Return [X, Y] of the center of cell containing provided text 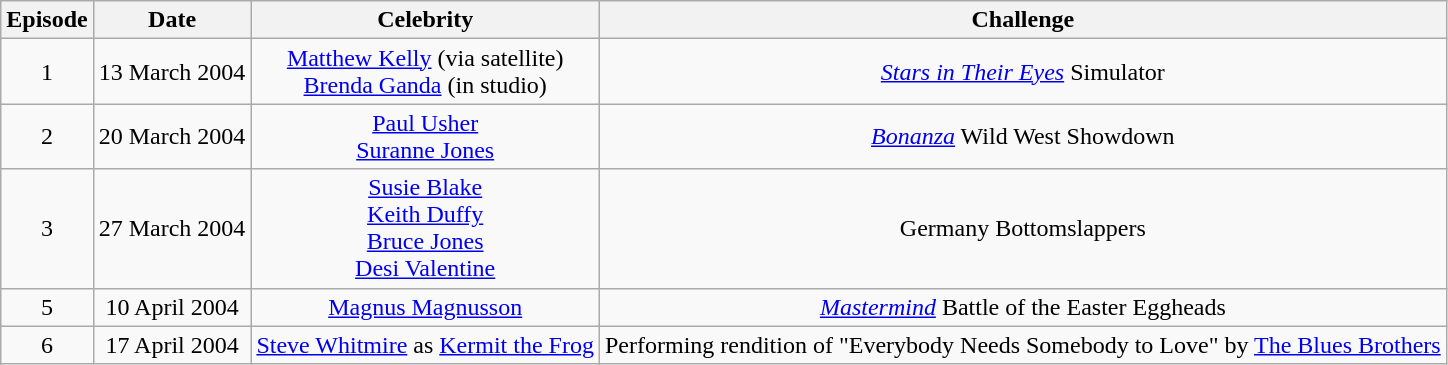
Matthew Kelly (via satellite)Brenda Ganda (in studio) [426, 72]
Challenge [1022, 20]
1 [47, 72]
Stars in Their Eyes Simulator [1022, 72]
Celebrity [426, 20]
13 March 2004 [172, 72]
Performing rendition of "Everybody Needs Somebody to Love" by The Blues Brothers [1022, 345]
Date [172, 20]
2 [47, 136]
5 [47, 307]
3 [47, 228]
Bonanza Wild West Showdown [1022, 136]
27 March 2004 [172, 228]
10 April 2004 [172, 307]
Episode [47, 20]
Mastermind Battle of the Easter Eggheads [1022, 307]
Paul UsherSuranne Jones [426, 136]
Germany Bottomslappers [1022, 228]
17 April 2004 [172, 345]
20 March 2004 [172, 136]
6 [47, 345]
Steve Whitmire as Kermit the Frog [426, 345]
Susie BlakeKeith DuffyBruce JonesDesi Valentine [426, 228]
Magnus Magnusson [426, 307]
